Detect which cell encompasses the target text, then output its [x, y] center coordinate. 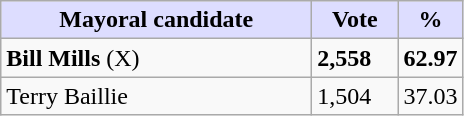
% [430, 20]
2,558 [355, 58]
62.97 [430, 58]
37.03 [430, 96]
1,504 [355, 96]
Bill Mills (X) [156, 58]
Terry Baillie [156, 96]
Mayoral candidate [156, 20]
Vote [355, 20]
